Return [x, y] of the center of cell containing provided text 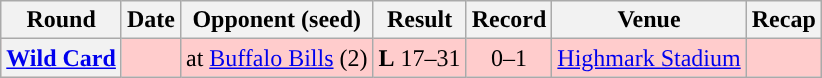
0–1 [509, 58]
L 17–31 [420, 58]
Recap [784, 20]
Date [150, 20]
Wild Card [62, 58]
Opponent (seed) [276, 20]
Record [509, 20]
at Buffalo Bills (2) [276, 58]
Venue [649, 20]
Result [420, 20]
Round [62, 20]
Highmark Stadium [649, 58]
